Determine the [x, y] coordinate at the center of the cell enclosing the given text.  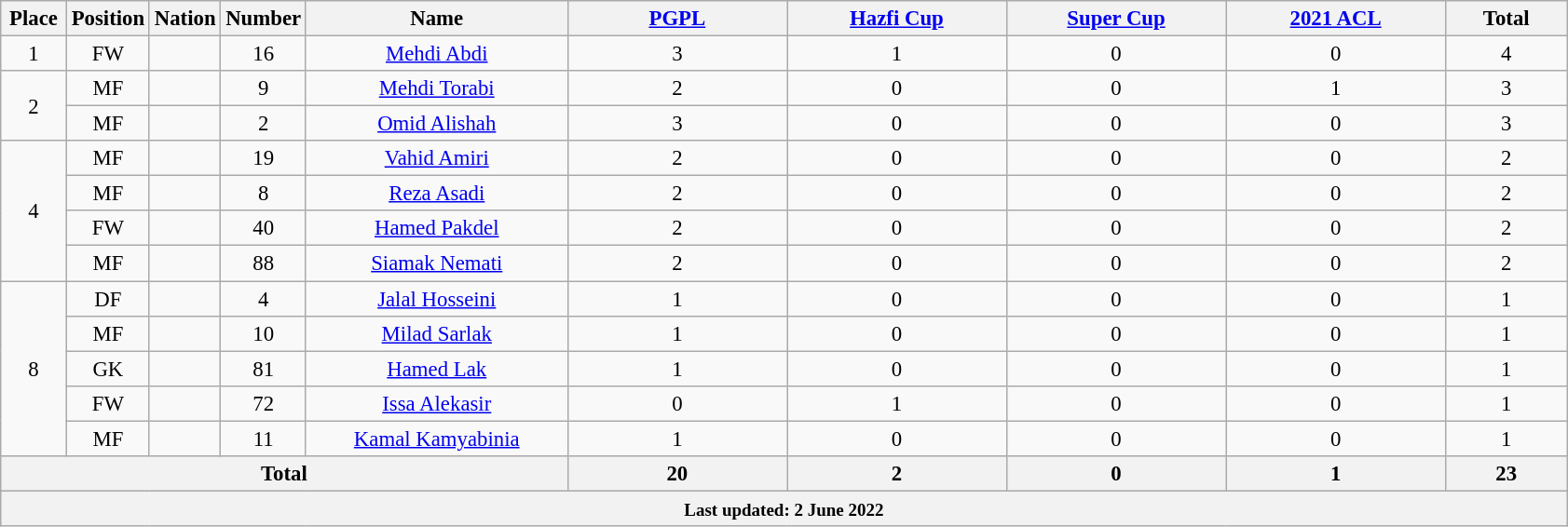
PGPL [677, 19]
11 [264, 439]
23 [1506, 474]
Position [108, 19]
88 [264, 263]
2021 ACL [1336, 19]
Issa Alekasir [436, 403]
Milad Sarlak [436, 333]
Name [436, 19]
Mehdi Torabi [436, 88]
9 [264, 88]
Kamal Kamyabinia [436, 439]
Nation [184, 19]
GK [108, 369]
Number [264, 19]
10 [264, 333]
Hamed Pakdel [436, 228]
DF [108, 299]
Vahid Amiri [436, 158]
Place [34, 19]
Hazfi Cup [897, 19]
72 [264, 403]
Last updated: 2 June 2022 [784, 508]
Mehdi Abdi [436, 54]
19 [264, 158]
Hamed Lak [436, 369]
Reza Asadi [436, 194]
40 [264, 228]
Omid Alishah [436, 124]
Jalal Hosseini [436, 299]
81 [264, 369]
16 [264, 54]
20 [677, 474]
Super Cup [1116, 19]
Siamak Nemati [436, 263]
